From the cell containing the given text, extract its center point as (x, y) coordinate. 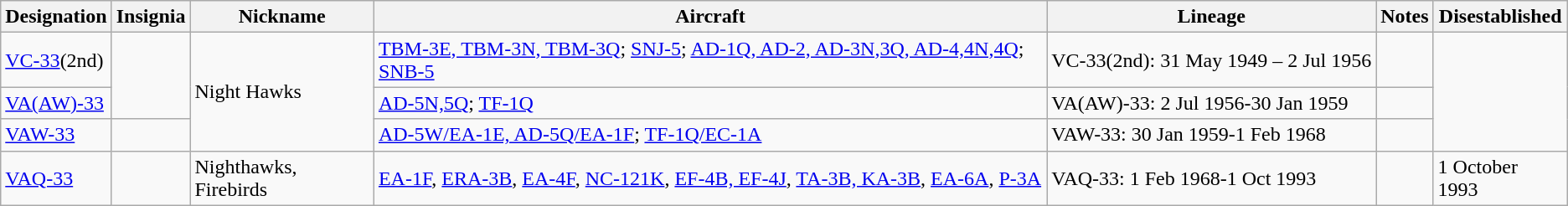
1 October 1993 (1500, 178)
Insignia (151, 17)
VAQ-33: 1 Feb 1968-1 Oct 1993 (1211, 178)
Nighthawks, Firebirds (281, 178)
Designation (56, 17)
VC-33(2nd) (56, 60)
TBM-3E, TBM-3N, TBM-3Q; SNJ-5; AD-1Q, AD-2, AD-3N,3Q, AD-4,4N,4Q; SNB-5 (710, 60)
Disestablished (1500, 17)
EA-1F, ERA-3B, EA-4F, NC-121K, EF-4B, EF-4J, TA-3B, KA-3B, EA-6A, P-3A (710, 178)
AD-5N,5Q; TF-1Q (710, 103)
Aircraft (710, 17)
Lineage (1211, 17)
Night Hawks (281, 92)
Nickname (281, 17)
VAQ-33 (56, 178)
VAW-33: 30 Jan 1959-1 Feb 1968 (1211, 135)
VA(AW)-33 (56, 103)
VAW-33 (56, 135)
VA(AW)-33: 2 Jul 1956-30 Jan 1959 (1211, 103)
VC-33(2nd): 31 May 1949 – 2 Jul 1956 (1211, 60)
AD-5W/EA-1E, AD-5Q/EA-1F; TF-1Q/EC-1A (710, 135)
Notes (1405, 17)
